Scan for the cell matching the given text and deliver its [X, Y] coordinate at center. 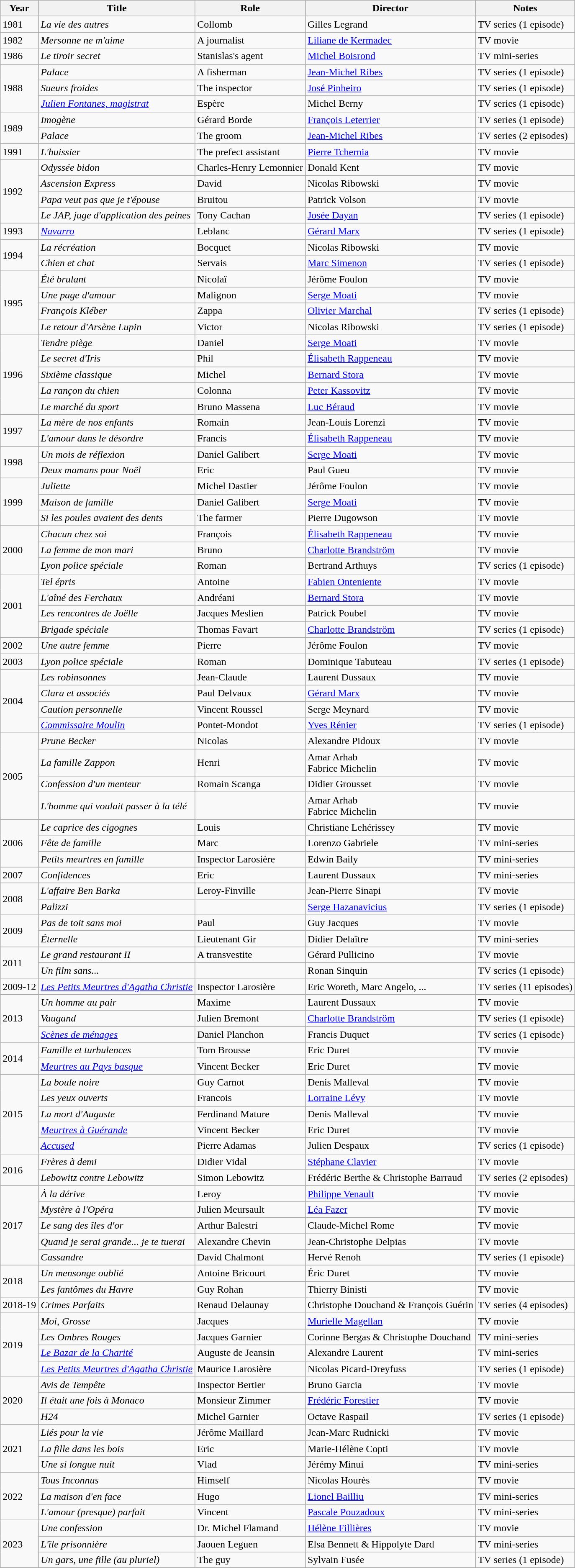
Zappa [250, 311]
Edwin Baily [390, 859]
Romain [250, 422]
Léa Fazer [390, 1209]
Une si longue nuit [117, 1464]
2017 [19, 1225]
1999 [19, 502]
Alexandre Laurent [390, 1353]
La rançon du chien [117, 390]
Été brulant [117, 279]
1989 [19, 128]
La maison d'en face [117, 1496]
L'affaire Ben Barka [117, 891]
Lorenzo Gabriele [390, 843]
Vincent [250, 1512]
Claude-Michel Rome [390, 1225]
Servais [250, 263]
2023 [19, 1544]
Lionel Bailliu [390, 1496]
1981 [19, 24]
Arthur Balestri [250, 1225]
Dr. Michel Flamand [250, 1528]
Didier Delaître [390, 939]
2015 [19, 1114]
Vlad [250, 1464]
Un homme au pair [117, 1003]
Francis Duquet [390, 1034]
The groom [250, 136]
TV series (11 episodes) [525, 986]
2008 [19, 899]
Les rencontres de Joëlle [117, 613]
Alexandre Chevin [250, 1242]
2001 [19, 606]
Gilles Legrand [390, 24]
Collomb [250, 24]
Bocquet [250, 247]
Le secret d'Iris [117, 359]
Pierre Dugowson [390, 518]
2018 [19, 1281]
Stanislas's agent [250, 56]
Nicolaï [250, 279]
Les fantômes du Havre [117, 1289]
Philippe Venault [390, 1193]
Notes [525, 8]
1997 [19, 430]
Mystère à l'Opéra [117, 1209]
Simon Lebowitz [250, 1178]
1986 [19, 56]
Gérard Pullicino [390, 955]
La fille dans les bois [117, 1448]
A transvestite [250, 955]
1992 [19, 191]
Octave Raspail [390, 1417]
Gérard Borde [250, 120]
1998 [19, 462]
Nicolas [250, 741]
2022 [19, 1496]
Il était une fois à Monaco [117, 1401]
La famille Zappon [117, 762]
Henri [250, 762]
Thomas Favart [250, 629]
Une autre femme [117, 645]
Caution personnelle [117, 709]
Papa veut pas que je t'épouse [117, 200]
Meurtres à Guérande [117, 1130]
Jean-Claude [250, 677]
Sixième classique [117, 375]
Peter Kassovitz [390, 390]
Patrick Poubel [390, 613]
Tom Brousse [250, 1050]
Frédéric Forestier [390, 1401]
Espère [250, 104]
2016 [19, 1170]
H24 [117, 1417]
L'île prisonnière [117, 1544]
Inspector Bertier [250, 1385]
Paul Delvaux [250, 693]
TV series (4 episodes) [525, 1305]
Director [390, 8]
Guy Jacques [390, 923]
Francis [250, 438]
L'homme qui voulait passer à la télé [117, 806]
Julien Fontanes, magistrat [117, 104]
Lieutenant Gir [250, 939]
Un film sans... [117, 970]
Hélène Fillières [390, 1528]
Bruno Garcia [390, 1385]
Monsieur Zimmer [250, 1401]
Corinne Bergas & Christophe Douchand [390, 1337]
2009-12 [19, 986]
Un mensonge oublié [117, 1273]
The guy [250, 1560]
1993 [19, 231]
Deux mamans pour Noël [117, 470]
Clara et associés [117, 693]
Nicolas Hourès [390, 1480]
2018-19 [19, 1305]
Jacques Garnier [250, 1337]
Leblanc [250, 231]
Maison de famille [117, 502]
Olivier Marchal [390, 311]
La mort d'Auguste [117, 1114]
1994 [19, 255]
Le retour d'Arsène Lupin [117, 327]
Hugo [250, 1496]
Quand je serai grande... je te tuerai [117, 1242]
2019 [19, 1345]
Pierre [250, 645]
Bruno Massena [250, 406]
2004 [19, 701]
Commissaire Moulin [117, 725]
Brigade spéciale [117, 629]
Andréani [250, 598]
The inspector [250, 88]
Jacques [250, 1321]
Louis [250, 827]
La récréation [117, 247]
La femme de mon mari [117, 550]
Paul Gueu [390, 470]
Daniel [250, 343]
Francois [250, 1098]
2020 [19, 1401]
Ferdinand Mature [250, 1114]
Malignon [250, 295]
2009 [19, 931]
Si les poules avaient des dents [117, 518]
Navarro [117, 231]
Jean-Christophe Delpias [390, 1242]
Christophe Douchand & François Guérin [390, 1305]
Tel épris [117, 582]
David Chalmont [250, 1257]
Mersonne ne m'aime [117, 40]
Vincent Roussel [250, 709]
Le tiroir secret [117, 56]
Yves Rénier [390, 725]
Hervé Renoh [390, 1257]
Maxime [250, 1003]
Un gars, une fille (au pluriel) [117, 1560]
Murielle Magellan [390, 1321]
Antoine Bricourt [250, 1273]
1991 [19, 151]
Renaud Delaunay [250, 1305]
Odyssée bidon [117, 167]
Michel Dastier [250, 486]
Luc Béraud [390, 406]
Maurice Larosière [250, 1369]
Chacun chez soi [117, 534]
Le caprice des cigognes [117, 827]
Chien et chat [117, 263]
Éternelle [117, 939]
Dominique Tabuteau [390, 661]
Role [250, 8]
Jérôme Maillard [250, 1432]
Sueurs froides [117, 88]
A fisherman [250, 72]
Tony Cachan [250, 216]
2006 [19, 843]
Vaugand [117, 1019]
Michel [250, 375]
2013 [19, 1019]
François [250, 534]
Eric Woreth, Marc Angelo, ... [390, 986]
Bruno [250, 550]
Jean-Marc Rudnicki [390, 1432]
Les robinsonnes [117, 677]
The farmer [250, 518]
Nicolas Picard-Dreyfuss [390, 1369]
Paul [250, 923]
Avis de Tempête [117, 1385]
Year [19, 8]
Ascension Express [117, 183]
Fabien Onteniente [390, 582]
1988 [19, 88]
Michel Berny [390, 104]
Les Ombres Rouges [117, 1337]
Alexandre Pidoux [390, 741]
Elsa Bennett & Hippolyte Dard [390, 1544]
La mère de nos enfants [117, 422]
Himself [250, 1480]
2007 [19, 875]
François Kléber [117, 311]
Pierre Adamas [250, 1146]
Le Bazar de la Charité [117, 1353]
Marc Simenon [390, 263]
Charles-Henry Lemonnier [250, 167]
Moi, Grosse [117, 1321]
Lebowitz contre Lebowitz [117, 1178]
Didier Vidal [250, 1162]
Michel Boisrond [390, 56]
Sylvain Fusée [390, 1560]
Donald Kent [390, 167]
Victor [250, 327]
La boule noire [117, 1082]
The prefect assistant [250, 151]
Julien Bremont [250, 1019]
Michel Garnier [250, 1417]
Stéphane Clavier [390, 1162]
Patrick Volson [390, 200]
Palizzi [117, 907]
2014 [19, 1058]
Liés pour la vie [117, 1432]
François Leterrier [390, 120]
Pontet-Mondot [250, 725]
Jaouen Leguen [250, 1544]
A journalist [250, 40]
Confession d'un menteur [117, 784]
2003 [19, 661]
Leroy-Finville [250, 891]
La vie des autres [117, 24]
Prune Becker [117, 741]
L'huissier [117, 151]
Tendre piège [117, 343]
Thierry Binisti [390, 1289]
Pas de toit sans moi [117, 923]
Colonna [250, 390]
Bertrand Arthuys [390, 566]
Marc [250, 843]
Julien Meursault [250, 1209]
Le marché du sport [117, 406]
Leroy [250, 1193]
À la dérive [117, 1193]
Un mois de réflexion [117, 454]
2005 [19, 776]
Antoine [250, 582]
Guy Carnot [250, 1082]
Famille et turbulences [117, 1050]
Fête de famille [117, 843]
Jérémy Minui [390, 1464]
Josée Dayan [390, 216]
Title [117, 8]
1982 [19, 40]
L'amour (presque) parfait [117, 1512]
L'aîné des Ferchaux [117, 598]
Serge Hazanavicius [390, 907]
Ronan Sinquin [390, 970]
Marie-Hélène Copti [390, 1448]
Le sang des îles d'or [117, 1225]
Confidences [117, 875]
Phil [250, 359]
Imogène [117, 120]
Une page d'amour [117, 295]
Cassandre [117, 1257]
Pierre Tchernia [390, 151]
Didier Grousset [390, 784]
Lorraine Lévy [390, 1098]
José Pinheiro [390, 88]
Juliette [117, 486]
Jean-Louis Lorenzi [390, 422]
Meurtres au Pays basque [117, 1066]
2011 [19, 962]
Jacques Meslien [250, 613]
Daniel Planchon [250, 1034]
Pascale Pouzadoux [390, 1512]
Scènes de ménages [117, 1034]
Le JAP, juge d'application des peines [117, 216]
Guy Rohan [250, 1289]
Julien Despaux [390, 1146]
Accused [117, 1146]
Romain Scanga [250, 784]
Petits meurtres en famille [117, 859]
2021 [19, 1448]
L'amour dans le désordre [117, 438]
Bruitou [250, 200]
Le grand restaurant II [117, 955]
Tous Inconnus [117, 1480]
Jean-Pierre Sinapi [390, 891]
Éric Duret [390, 1273]
Christiane Lehérissey [390, 827]
Frères à demi [117, 1162]
1996 [19, 375]
1995 [19, 303]
David [250, 183]
Serge Meynard [390, 709]
Liliane de Kermadec [390, 40]
2000 [19, 550]
Crimes Parfaits [117, 1305]
Les yeux ouverts [117, 1098]
Auguste de Jeansin [250, 1353]
2002 [19, 645]
Frédéric Berthe & Christophe Barraud [390, 1178]
Une confession [117, 1528]
